Output the [x, y] coordinate of the center of the cell containing the given text.  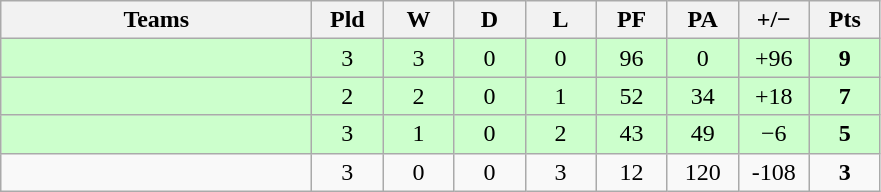
96 [632, 58]
Pld [348, 20]
+18 [774, 96]
Pts [844, 20]
L [560, 20]
34 [702, 96]
+96 [774, 58]
W [418, 20]
-108 [774, 172]
−6 [774, 134]
9 [844, 58]
PA [702, 20]
5 [844, 134]
Teams [156, 20]
PF [632, 20]
12 [632, 172]
D [490, 20]
43 [632, 134]
52 [632, 96]
7 [844, 96]
+/− [774, 20]
49 [702, 134]
120 [702, 172]
